For the text-containing cell, return its midpoint in [X, Y] coordinate format. 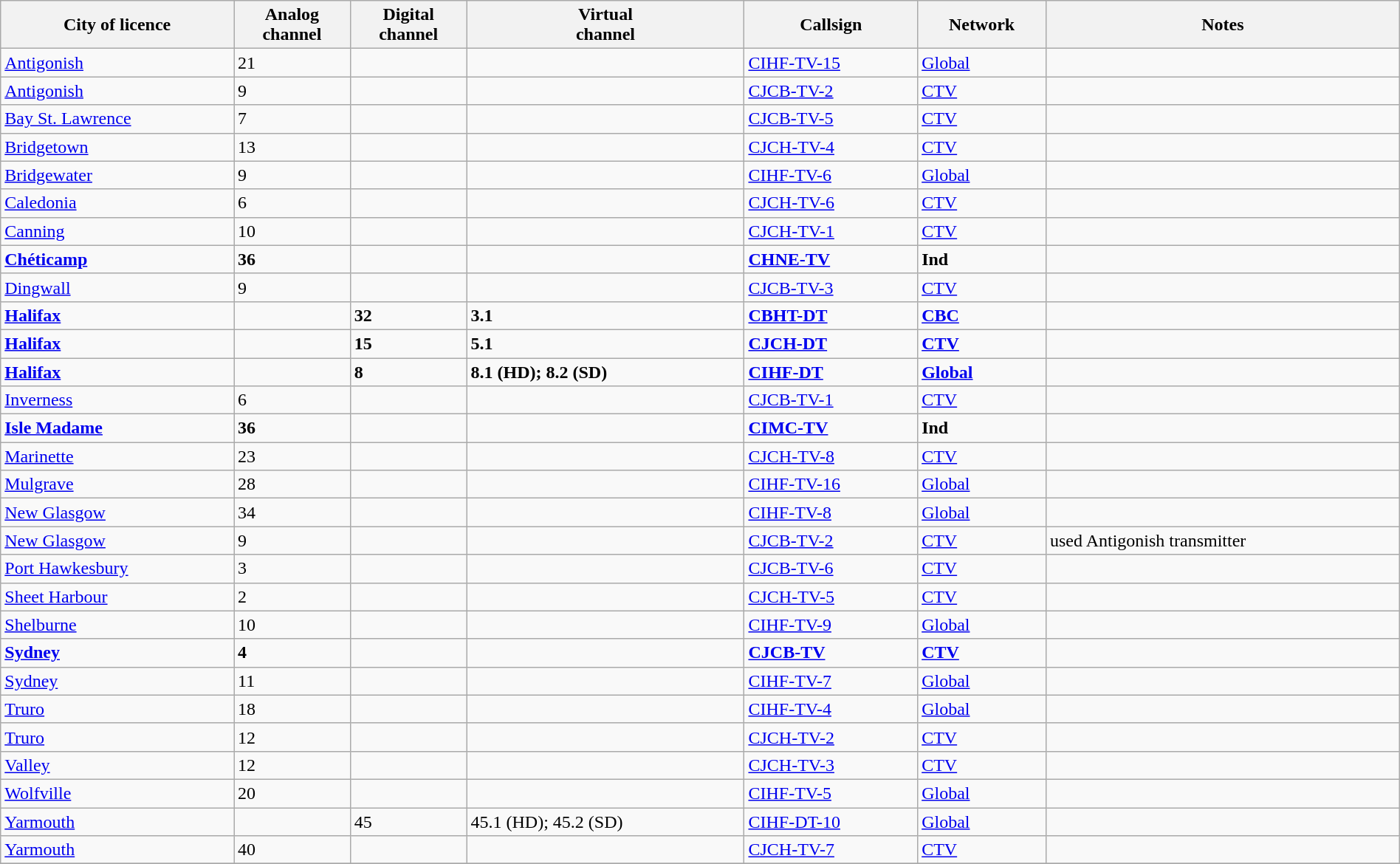
CBHT-DT [831, 315]
CIHF-TV-7 [831, 681]
45.1 (HD); 45.2 (SD) [605, 822]
Shelburne [117, 625]
CIHF-TV-4 [831, 709]
Canning [117, 231]
13 [292, 147]
40 [292, 850]
CJCB-TV [831, 653]
CIHF-TV-8 [831, 512]
4 [292, 653]
CJCB-TV-5 [831, 119]
Sheet Harbour [117, 597]
Valley [117, 765]
CIHF-TV-15 [831, 63]
Callsign [831, 25]
CJCH-TV-7 [831, 850]
7 [292, 119]
Mulgrave [117, 484]
CIMC-TV [831, 428]
Chéticamp [117, 259]
Analogchannel [292, 25]
CHNE-TV [831, 259]
Digitalchannel [408, 25]
18 [292, 709]
CJCB-TV-6 [831, 569]
City of licence [117, 25]
CIHF-DT [831, 371]
2 [292, 597]
8 [408, 371]
Dingwall [117, 287]
5.1 [605, 343]
Virtualchannel [605, 25]
Port Hawkesbury [117, 569]
Inverness [117, 400]
11 [292, 681]
Isle Madame [117, 428]
CIHF-TV-9 [831, 625]
Caledonia [117, 203]
CJCB-TV-3 [831, 287]
Marinette [117, 456]
CJCB-TV-1 [831, 400]
3.1 [605, 315]
Wolfville [117, 793]
23 [292, 456]
CJCH-TV-8 [831, 456]
Bay St. Lawrence [117, 119]
8.1 (HD); 8.2 (SD) [605, 371]
CIHF-DT-10 [831, 822]
CJCH-TV-4 [831, 147]
Network [982, 25]
CJCH-DT [831, 343]
CBC [982, 315]
Bridgewater [117, 175]
32 [408, 315]
15 [408, 343]
34 [292, 512]
CJCH-TV-2 [831, 737]
CJCH-TV-5 [831, 597]
CIHF-TV-6 [831, 175]
CJCH-TV-1 [831, 231]
CJCH-TV-6 [831, 203]
21 [292, 63]
20 [292, 793]
CJCH-TV-3 [831, 765]
28 [292, 484]
45 [408, 822]
used Antigonish transmitter [1223, 541]
CIHF-TV-16 [831, 484]
Notes [1223, 25]
Bridgetown [117, 147]
3 [292, 569]
CIHF-TV-5 [831, 793]
